Determine the (x, y) coordinate at the center of the cell enclosing the given text.  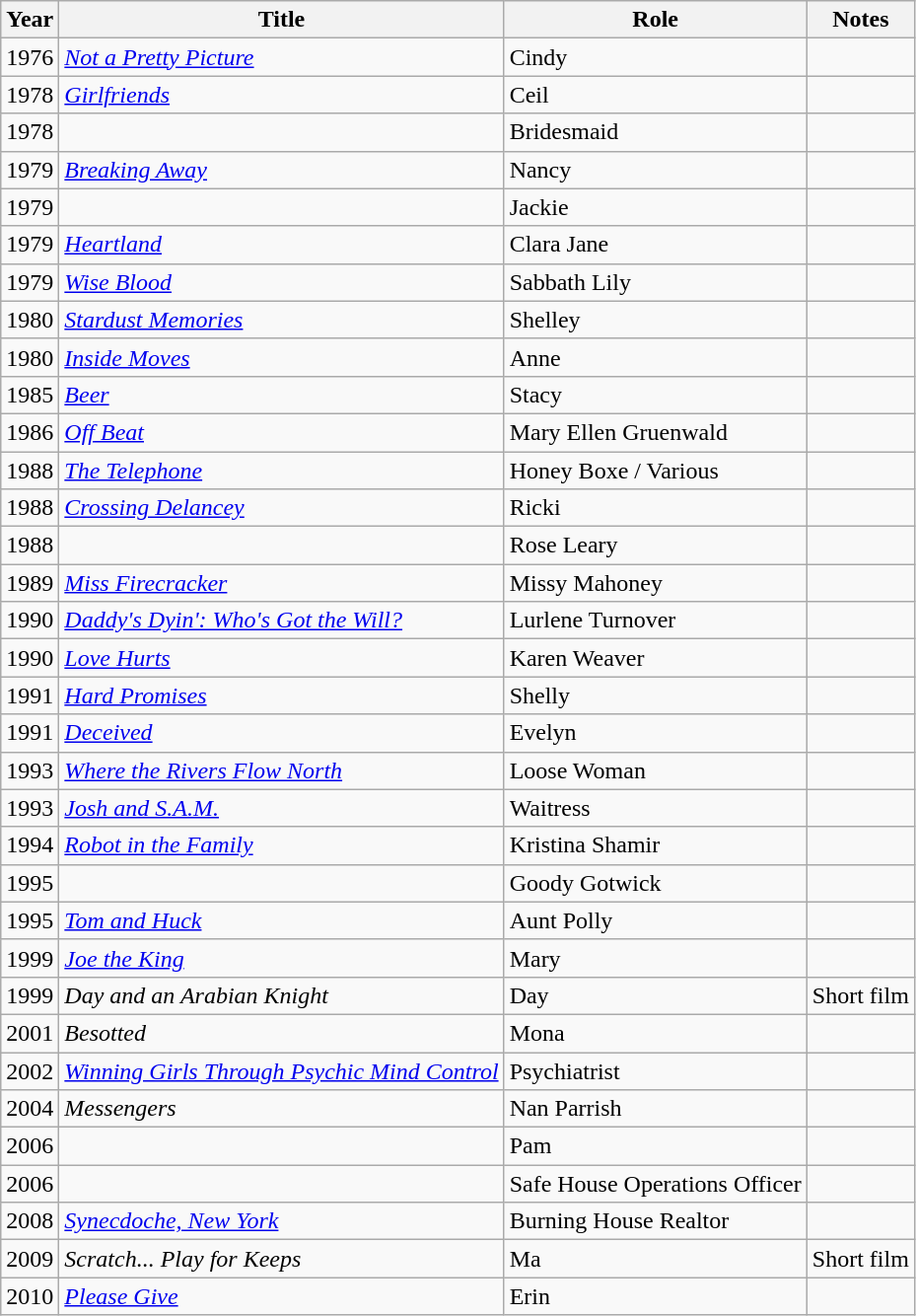
2010 (30, 1296)
Wise Blood (282, 282)
Nancy (655, 170)
Nan Parrish (655, 1109)
Kristina Shamir (655, 845)
Anne (655, 357)
Synecdoche, New York (282, 1221)
Day (655, 995)
Burning House Realtor (655, 1221)
Lurlene Turnover (655, 621)
Ricki (655, 508)
2009 (30, 1259)
Mary (655, 958)
Deceived (282, 733)
Jackie (655, 207)
Besotted (282, 1033)
Scratch... Play for Keeps (282, 1259)
Mary Ellen Gruenwald (655, 432)
Not a Pretty Picture (282, 57)
Off Beat (282, 432)
Please Give (282, 1296)
Joe the King (282, 958)
Bridesmaid (655, 132)
Year (30, 20)
Sabbath Lily (655, 282)
2002 (30, 1070)
Ceil (655, 95)
Clara Jane (655, 245)
Stacy (655, 395)
Crossing Delancey (282, 508)
Miss Firecracker (282, 583)
1985 (30, 395)
Shelley (655, 320)
Loose Woman (655, 770)
Mona (655, 1033)
2004 (30, 1109)
1994 (30, 845)
Love Hurts (282, 658)
2008 (30, 1221)
Notes (860, 20)
Safe House Operations Officer (655, 1184)
1989 (30, 583)
Inside Moves (282, 357)
Heartland (282, 245)
Cindy (655, 57)
Stardust Memories (282, 320)
Missy Mahoney (655, 583)
1986 (30, 432)
Psychiatrist (655, 1070)
Aunt Polly (655, 920)
Winning Girls Through Psychic Mind Control (282, 1070)
Ma (655, 1259)
1976 (30, 57)
The Telephone (282, 471)
Honey Boxe / Various (655, 471)
Where the Rivers Flow North (282, 770)
Breaking Away (282, 170)
Role (655, 20)
Messengers (282, 1109)
2001 (30, 1033)
Tom and Huck (282, 920)
Waitress (655, 808)
Rose Leary (655, 546)
Girlfriends (282, 95)
Goody Gotwick (655, 883)
Daddy's Dyin': Who's Got the Will? (282, 621)
Day and an Arabian Knight (282, 995)
Robot in the Family (282, 845)
Shelly (655, 695)
Evelyn (655, 733)
Erin (655, 1296)
Hard Promises (282, 695)
Josh and S.A.M. (282, 808)
Title (282, 20)
Pam (655, 1146)
Karen Weaver (655, 658)
Beer (282, 395)
